Detect which cell encompasses the target text, then output its [X, Y] center coordinate. 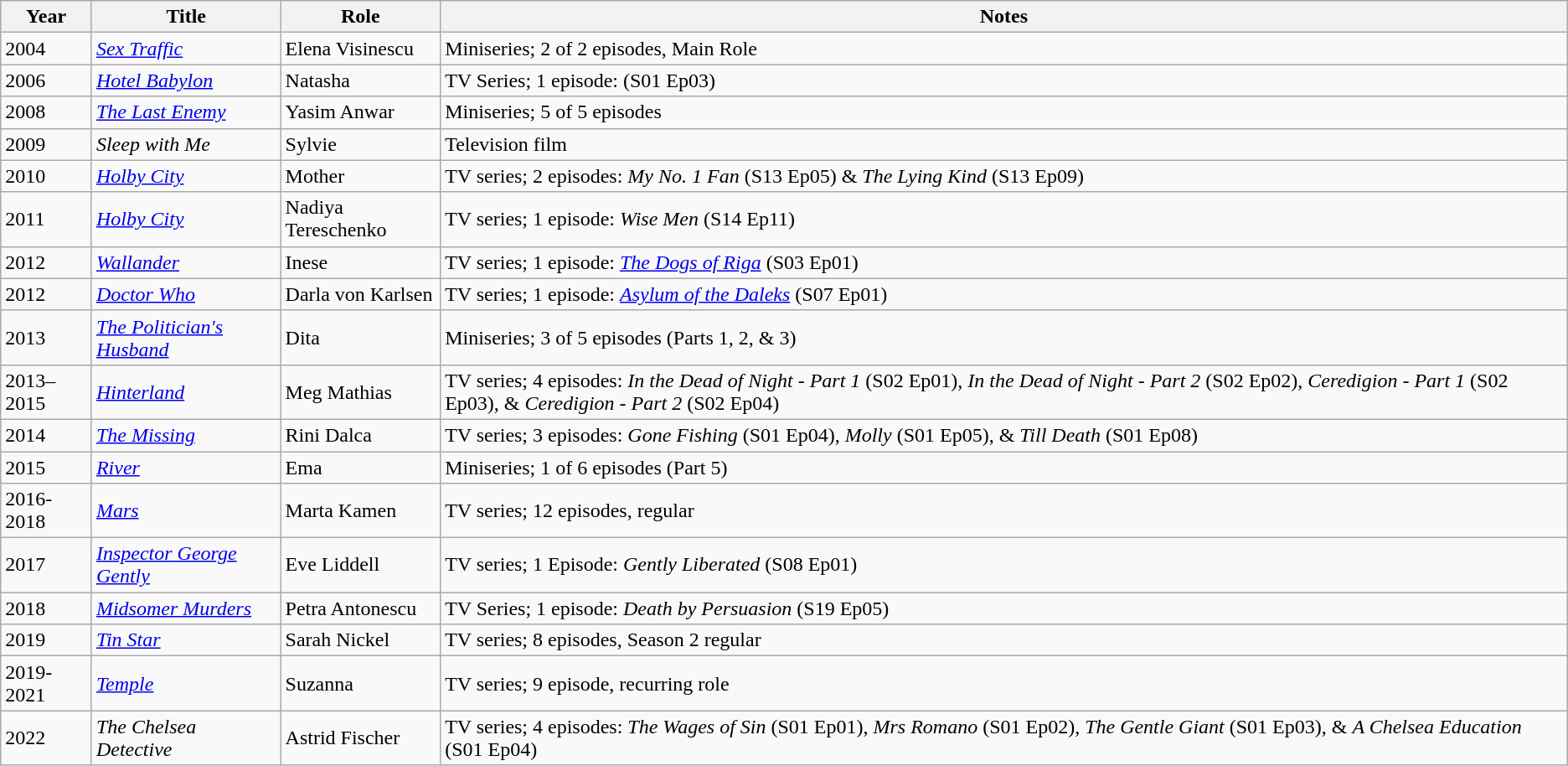
Hinterland [186, 392]
Astrid Fischer [360, 738]
2019 [47, 640]
TV series; 8 episodes, Season 2 regular [1004, 640]
Ema [360, 467]
2010 [47, 176]
Mars [186, 511]
2017 [47, 565]
Sarah Nickel [360, 640]
Yasim Anwar [360, 112]
2013–2015 [47, 392]
Year [47, 17]
TV series; 1 episode: The Dogs of Riga (S03 Ep01) [1004, 262]
Inspector George Gently [186, 565]
Marta Kamen [360, 511]
TV series; 1 episode: Wise Men (S14 Ep11) [1004, 220]
TV series; 1 Episode: Gently Liberated (S08 Ep01) [1004, 565]
Role [360, 17]
2004 [47, 49]
Rini Dalca [360, 435]
Title [186, 17]
The Missing [186, 435]
Inese [360, 262]
Sex Traffic [186, 49]
2009 [47, 144]
Temple [186, 684]
Hotel Babylon [186, 80]
TV series; 4 episodes: The Wages of Sin (S01 Ep01), Mrs Romano (S01 Ep02), The Gentle Giant (S01 Ep03), & A Chelsea Education (S01 Ep04) [1004, 738]
The Politician's Husband [186, 337]
TV series; 3 episodes: Gone Fishing (S01 Ep04), Molly (S01 Ep05), & Till Death (S01 Ep08) [1004, 435]
Doctor Who [186, 294]
2015 [47, 467]
TV Series; 1 episode: Death by Persuasion (S19 Ep05) [1004, 608]
Petra Antonescu [360, 608]
TV series; 1 episode: Asylum of the Daleks (S07 Ep01) [1004, 294]
Miniseries; 3 of 5 episodes (Parts 1, 2, & 3) [1004, 337]
2014 [47, 435]
2013 [47, 337]
Suzanna [360, 684]
TV series; 12 episodes, regular [1004, 511]
2008 [47, 112]
2019-2021 [47, 684]
The Chelsea Detective [186, 738]
Nadiya Tereschenko [360, 220]
2006 [47, 80]
Natasha [360, 80]
TV series; 9 episode, recurring role [1004, 684]
2011 [47, 220]
Miniseries; 5 of 5 episodes [1004, 112]
2018 [47, 608]
Sylvie [360, 144]
Miniseries; 1 of 6 episodes (Part 5) [1004, 467]
Wallander [186, 262]
Tin Star [186, 640]
Television film [1004, 144]
Dita [360, 337]
Miniseries; 2 of 2 episodes, Main Role [1004, 49]
Elena Visinescu [360, 49]
TV Series; 1 episode: (S01 Ep03) [1004, 80]
TV series; 2 episodes: My No. 1 Fan (S13 Ep05) & The Lying Kind (S13 Ep09) [1004, 176]
Eve Liddell [360, 565]
Meg Mathias [360, 392]
The Last Enemy [186, 112]
River [186, 467]
Darla von Karlsen [360, 294]
Midsomer Murders [186, 608]
Notes [1004, 17]
Sleep with Me [186, 144]
Mother [360, 176]
2016-2018 [47, 511]
2022 [47, 738]
